Scan for the cell matching the given text and deliver its (X, Y) coordinate at center. 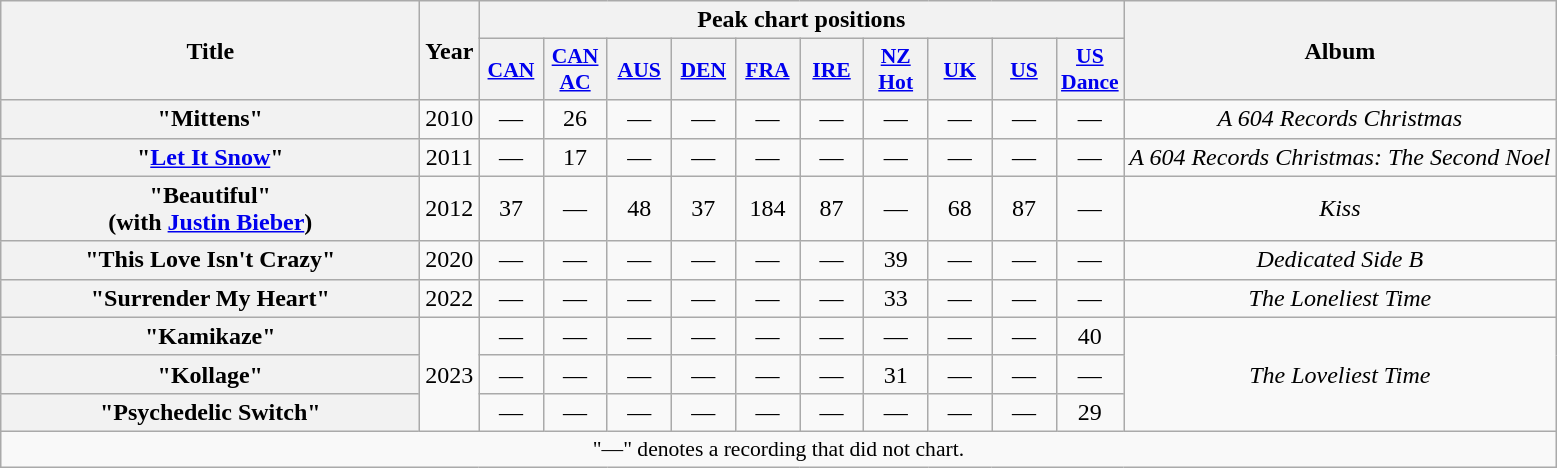
Title (210, 50)
"Surrender My Heart" (210, 298)
"—" denotes a recording that did not chart. (778, 449)
31 (896, 374)
"Beautiful"(with Justin Bieber) (210, 208)
2011 (450, 157)
"Mittens" (210, 119)
68 (960, 208)
Kiss (1340, 208)
39 (896, 260)
26 (575, 119)
CANAC (575, 70)
"This Love Isn't Crazy" (210, 260)
"Kollage" (210, 374)
2023 (450, 374)
IRE (832, 70)
A 604 Records Christmas: The Second Noel (1340, 157)
2022 (450, 298)
NZHot (896, 70)
Album (1340, 50)
"Let It Snow" (210, 157)
UK (960, 70)
2020 (450, 260)
The Loveliest Time (1340, 374)
48 (639, 208)
"Kamikaze" (210, 336)
USDance (1090, 70)
US (1024, 70)
AUS (639, 70)
"Psychedelic Switch" (210, 412)
FRA (767, 70)
Dedicated Side B (1340, 260)
CAN (511, 70)
33 (896, 298)
A 604 Records Christmas (1340, 119)
DEN (703, 70)
Year (450, 50)
2010 (450, 119)
40 (1090, 336)
The Loneliest Time (1340, 298)
2012 (450, 208)
184 (767, 208)
Peak chart positions (802, 20)
29 (1090, 412)
17 (575, 157)
